Determine the (x, y) coordinate at the center of the cell enclosing the given text.  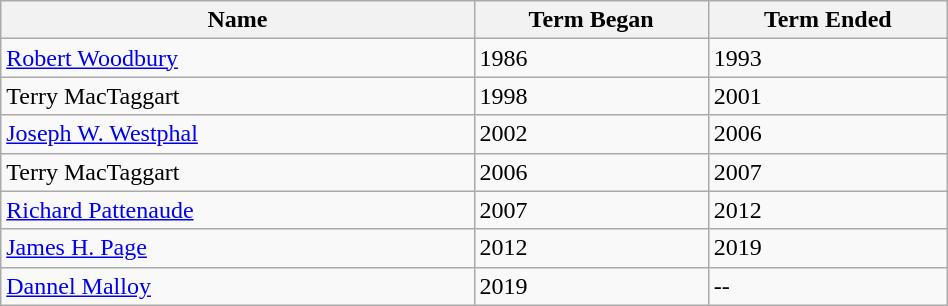
Richard Pattenaude (238, 210)
Joseph W. Westphal (238, 134)
Dannel Malloy (238, 286)
2002 (591, 134)
2001 (828, 96)
Robert Woodbury (238, 58)
1993 (828, 58)
Term Began (591, 20)
James H. Page (238, 248)
Name (238, 20)
Term Ended (828, 20)
-- (828, 286)
1998 (591, 96)
1986 (591, 58)
